Pinpoint the cell where the given text exists, returning its (X, Y) midpoint coordinate. 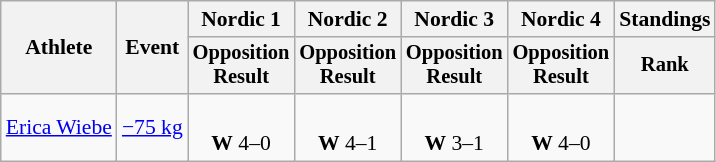
Nordic 2 (348, 19)
Nordic 1 (242, 19)
Event (152, 48)
−75 kg (152, 128)
W 3–1 (454, 128)
Athlete (59, 48)
Erica Wiebe (59, 128)
W 4–1 (348, 128)
Standings (664, 19)
Nordic 4 (562, 19)
Rank (664, 66)
Nordic 3 (454, 19)
